Detect which cell encompasses the target text, then output its (x, y) center coordinate. 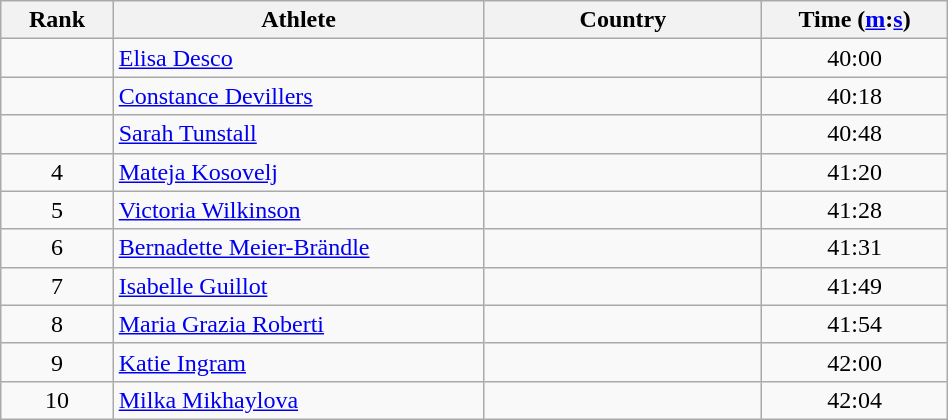
40:48 (854, 134)
42:04 (854, 400)
41:54 (854, 324)
Rank (57, 20)
Athlete (298, 20)
7 (57, 286)
5 (57, 210)
41:20 (854, 172)
Milka Mikhaylova (298, 400)
Time (m:s) (854, 20)
6 (57, 248)
Sarah Tunstall (298, 134)
Elisa Desco (298, 58)
Mateja Kosovelj (298, 172)
41:31 (854, 248)
9 (57, 362)
Bernadette Meier-Brändle (298, 248)
Katie Ingram (298, 362)
Constance Devillers (298, 96)
Maria Grazia Roberti (298, 324)
40:00 (854, 58)
4 (57, 172)
Country (623, 20)
40:18 (854, 96)
8 (57, 324)
Isabelle Guillot (298, 286)
Victoria Wilkinson (298, 210)
41:28 (854, 210)
41:49 (854, 286)
10 (57, 400)
42:00 (854, 362)
